Find where the given text appears and provide that cell's center as [x, y] coordinate. 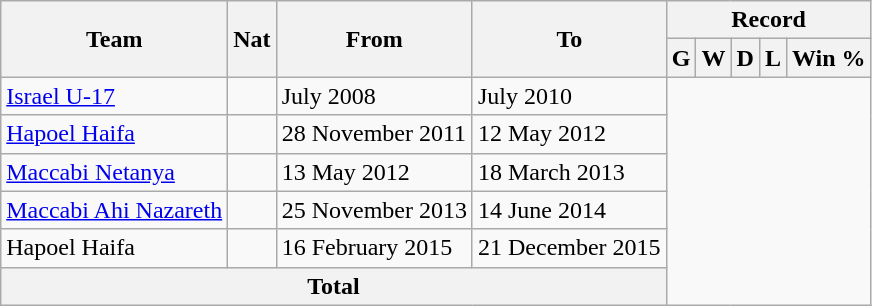
21 December 2015 [569, 248]
14 June 2014 [569, 210]
25 November 2013 [374, 210]
L [772, 58]
Maccabi Ahi Nazareth [114, 210]
Win % [828, 58]
Total [334, 286]
D [745, 58]
18 March 2013 [569, 172]
W [714, 58]
From [374, 39]
Maccabi Netanya [114, 172]
13 May 2012 [374, 172]
G [681, 58]
Nat [252, 39]
July 2010 [569, 96]
Record [768, 20]
16 February 2015 [374, 248]
July 2008 [374, 96]
12 May 2012 [569, 134]
To [569, 39]
Israel U-17 [114, 96]
28 November 2011 [374, 134]
Team [114, 39]
